Locate the cell with the specified text and output its (x, y) center coordinate. 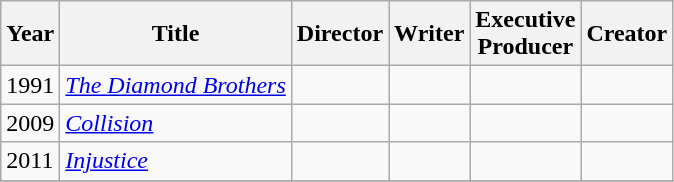
Creator (627, 34)
2009 (30, 123)
The Diamond Brothers (176, 85)
2011 (30, 161)
ExecutiveProducer (526, 34)
Director (340, 34)
Year (30, 34)
Injustice (176, 161)
1991 (30, 85)
Collision (176, 123)
Writer (430, 34)
Title (176, 34)
